For the text-containing cell, return its midpoint in (X, Y) coordinate format. 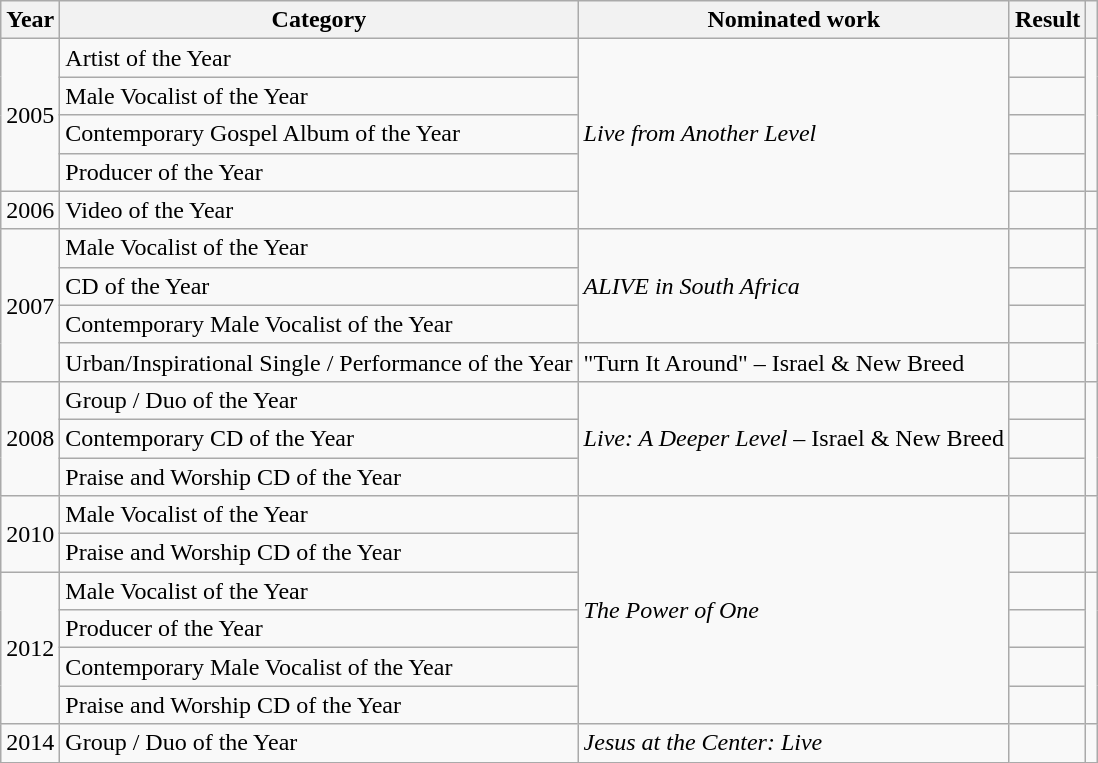
"Turn It Around" – Israel & New Breed (794, 362)
2005 (30, 115)
ALIVE in South Africa (794, 286)
Live from Another Level (794, 134)
Nominated work (794, 20)
Year (30, 20)
The Power of One (794, 610)
2010 (30, 534)
Video of the Year (319, 210)
CD of the Year (319, 286)
Jesus at the Center: Live (794, 743)
Contemporary Gospel Album of the Year (319, 134)
2006 (30, 210)
Result (1047, 20)
2014 (30, 743)
2008 (30, 438)
Contemporary CD of the Year (319, 438)
Category (319, 20)
2012 (30, 648)
Live: A Deeper Level – Israel & New Breed (794, 438)
Urban/Inspirational Single / Performance of the Year (319, 362)
2007 (30, 305)
Artist of the Year (319, 58)
